From the cell containing the given text, extract its center point as [x, y] coordinate. 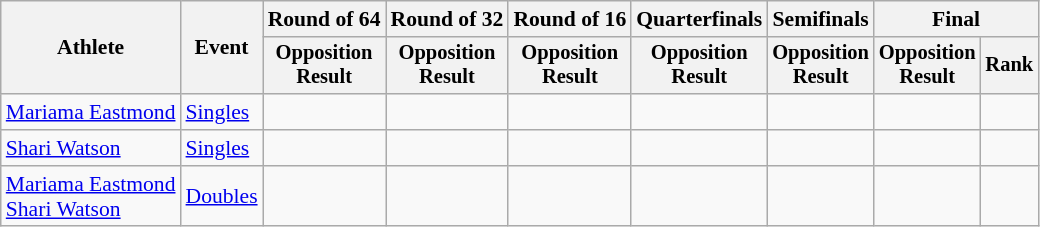
Doubles [222, 196]
Event [222, 48]
Round of 64 [324, 19]
Semifinals [820, 19]
Athlete [91, 48]
Mariama Eastmond [91, 112]
Round of 16 [570, 19]
Final [956, 19]
Quarterfinals [699, 19]
Mariama EastmondShari Watson [91, 196]
Shari Watson [91, 148]
Round of 32 [448, 19]
Rank [1009, 66]
